Provide the (x, y) coordinate of the cell's center where the given text is located.  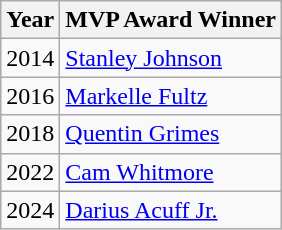
Quentin Grimes (171, 134)
MVP Award Winner (171, 20)
2014 (30, 58)
Darius Acuff Jr. (171, 210)
Stanley Johnson (171, 58)
Year (30, 20)
2024 (30, 210)
Cam Whitmore (171, 172)
2022 (30, 172)
2016 (30, 96)
Markelle Fultz (171, 96)
2018 (30, 134)
